Find where the given text appears and provide that cell's center as [x, y] coordinate. 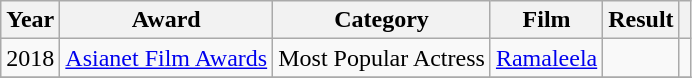
Result [641, 20]
Category [382, 20]
Year [30, 20]
Film [546, 20]
Most Popular Actress [382, 58]
Asianet Film Awards [166, 58]
2018 [30, 58]
Award [166, 20]
Ramaleela [546, 58]
